Find where the given text appears and provide that cell's center as [x, y] coordinate. 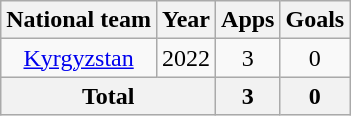
Apps [248, 20]
2022 [186, 58]
Total [108, 96]
Kyrgyzstan [79, 58]
National team [79, 20]
Year [186, 20]
Goals [315, 20]
